Determine the [X, Y] coordinate at the center of the cell enclosing the given text.  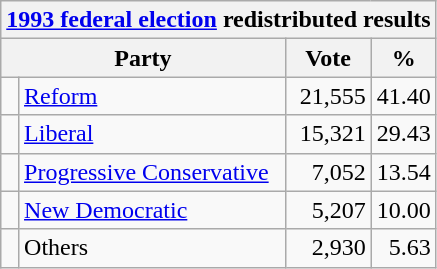
Others [152, 248]
5,207 [328, 210]
Vote [328, 58]
Progressive Conservative [152, 172]
41.40 [404, 96]
New Democratic [152, 210]
5.63 [404, 248]
% [404, 58]
15,321 [328, 134]
13.54 [404, 172]
1993 federal election redistributed results [218, 20]
21,555 [328, 96]
29.43 [404, 134]
Reform [152, 96]
2,930 [328, 248]
Party [143, 58]
7,052 [328, 172]
10.00 [404, 210]
Liberal [152, 134]
